Identify which cell holds the provided text, then report its (X, Y) central coordinate. 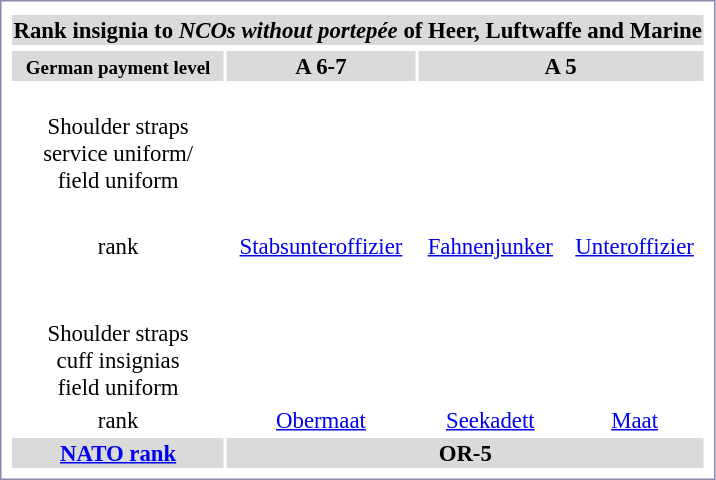
Stabsunteroffizier (321, 246)
Shoulder strapsservice uniform/field uniform (118, 140)
OR-5 (465, 453)
Seekadett (490, 420)
A 6-7 (321, 66)
Maat (634, 420)
Obermaat (321, 420)
Fahnenjunker (490, 246)
Unteroffizier (634, 246)
Rank insignia to NCOs without portepée of Heer, Luftwaffe and Marine (358, 30)
NATO rank (118, 453)
Shoulder strapscuff insigniasfield uniform (118, 333)
German payment level (118, 66)
A 5 (561, 66)
